Scan for the cell matching the given text and deliver its [x, y] coordinate at center. 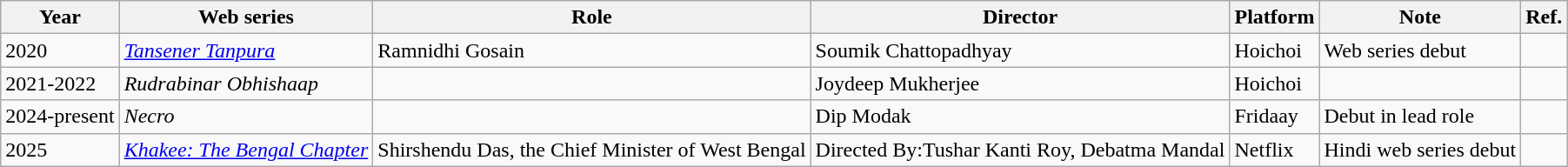
Fridaay [1275, 117]
Directed By:Tushar Kanti Roy, Debatma Mandal [1020, 150]
Tansener Tanpura [246, 50]
Role [591, 17]
Ramnidhi Gosain [591, 50]
Debut in lead role [1420, 117]
2024-present [60, 117]
Khakee: The Bengal Chapter [246, 150]
Note [1420, 17]
Joydeep Mukherjee [1020, 83]
Soumik Chattopadhyay [1020, 50]
Shirshendu Das, the Chief Minister of West Bengal [591, 150]
2020 [60, 50]
Web series debut [1420, 50]
Necro [246, 117]
Ref. [1545, 17]
Web series [246, 17]
Year [60, 17]
Dip Modak [1020, 117]
2021-2022 [60, 83]
2025 [60, 150]
Netflix [1275, 150]
Platform [1275, 17]
Rudrabinar Obhishaap [246, 83]
Hindi web series debut [1420, 150]
Director [1020, 17]
